Scan for the cell matching the given text and deliver its [x, y] coordinate at center. 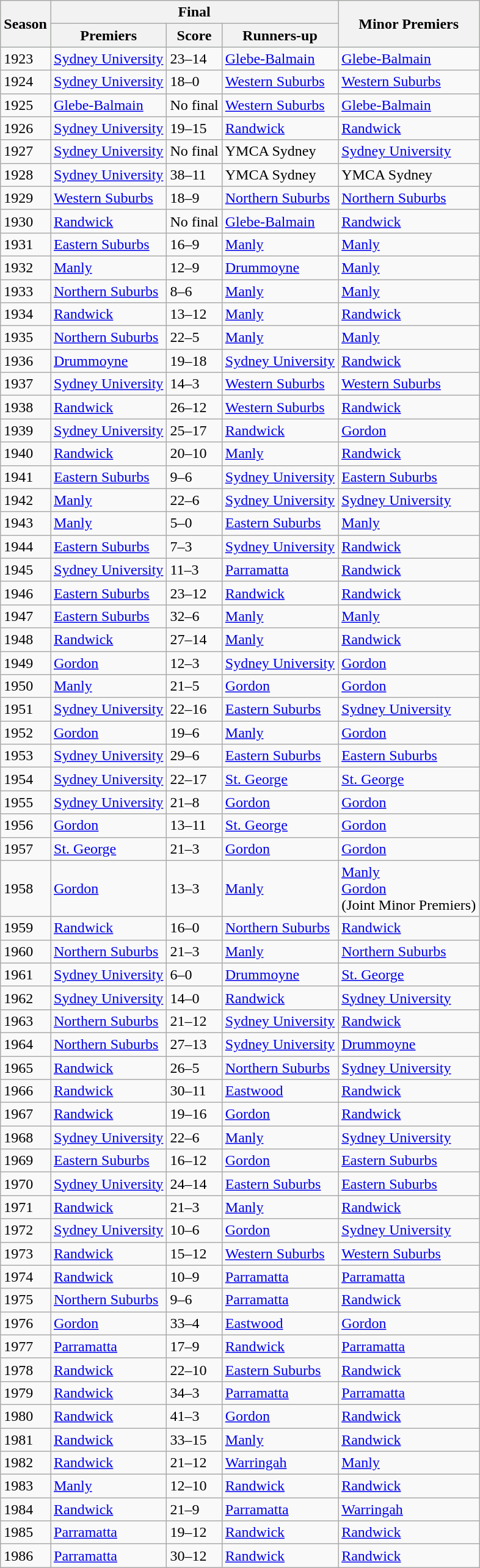
1927 [26, 151]
19–12 [194, 1533]
22–17 [194, 779]
1930 [26, 221]
1936 [26, 361]
1978 [26, 1370]
18–0 [194, 82]
1924 [26, 82]
1934 [26, 314]
Season [26, 24]
1980 [26, 1416]
1957 [26, 849]
1976 [26, 1323]
7–3 [194, 546]
1946 [26, 593]
1926 [26, 128]
13–12 [194, 314]
1928 [26, 175]
1933 [26, 291]
33–15 [194, 1439]
27–13 [194, 1044]
1962 [26, 998]
11–3 [194, 570]
23–14 [194, 59]
34–3 [194, 1393]
29–6 [194, 756]
41–3 [194, 1416]
17–9 [194, 1346]
1970 [26, 1184]
14–0 [194, 998]
22–10 [194, 1370]
1947 [26, 616]
1959 [26, 928]
8–6 [194, 291]
19–16 [194, 1114]
19–6 [194, 733]
1971 [26, 1207]
1960 [26, 951]
Minor Premiers [409, 24]
1932 [26, 267]
1972 [26, 1230]
1981 [26, 1439]
1923 [26, 59]
Score [194, 35]
1935 [26, 338]
Final [194, 12]
21–5 [194, 686]
1937 [26, 384]
1953 [26, 756]
1939 [26, 430]
16–0 [194, 928]
1979 [26, 1393]
1958 [26, 888]
24–14 [194, 1184]
1955 [26, 802]
22–16 [194, 710]
1983 [26, 1486]
1969 [26, 1161]
1985 [26, 1533]
15–12 [194, 1254]
25–17 [194, 430]
19–15 [194, 128]
5–0 [194, 523]
1929 [26, 198]
30–12 [194, 1556]
1965 [26, 1068]
Manly Gordon(Joint Minor Premiers) [409, 888]
26–12 [194, 407]
33–4 [194, 1323]
14–3 [194, 384]
1986 [26, 1556]
1950 [26, 686]
20–10 [194, 454]
1966 [26, 1091]
1940 [26, 454]
16–9 [194, 244]
1982 [26, 1463]
12–3 [194, 662]
Runners-up [280, 35]
12–10 [194, 1486]
21–8 [194, 802]
1941 [26, 477]
22–5 [194, 338]
1973 [26, 1254]
1954 [26, 779]
1952 [26, 733]
21–9 [194, 1509]
10–6 [194, 1230]
32–6 [194, 616]
6–0 [194, 975]
1977 [26, 1346]
10–9 [194, 1277]
1951 [26, 710]
26–5 [194, 1068]
1942 [26, 500]
1945 [26, 570]
1968 [26, 1138]
1984 [26, 1509]
1967 [26, 1114]
38–11 [194, 175]
19–18 [194, 361]
1931 [26, 244]
16–12 [194, 1161]
1975 [26, 1300]
1948 [26, 639]
27–14 [194, 639]
1961 [26, 975]
1964 [26, 1044]
1956 [26, 826]
Premiers [108, 35]
1949 [26, 662]
12–9 [194, 267]
1943 [26, 523]
1974 [26, 1277]
1944 [26, 546]
1963 [26, 1021]
13–3 [194, 888]
1938 [26, 407]
30–11 [194, 1091]
13–11 [194, 826]
23–12 [194, 593]
1925 [26, 105]
18–9 [194, 198]
